Scan for the cell matching the given text and deliver its [x, y] coordinate at center. 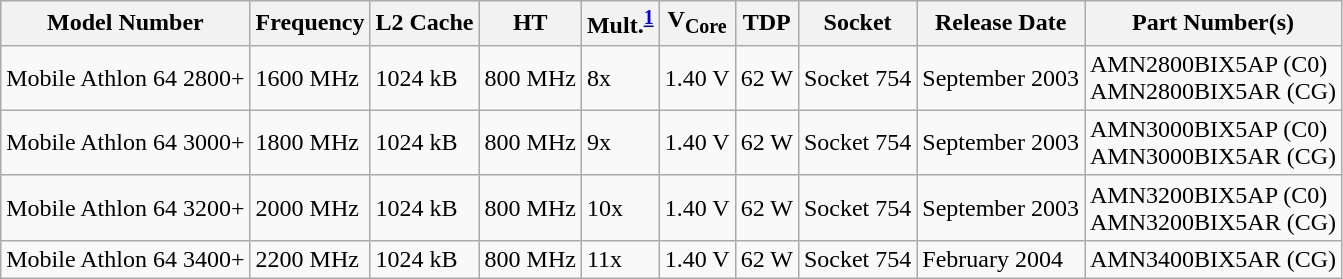
2200 MHz [310, 259]
AMN3000BIX5AP (C0)AMN3000BIX5AR (CG) [1212, 142]
Mobile Athlon 64 2800+ [126, 78]
1600 MHz [310, 78]
AMN3400BIX5AR (CG) [1212, 259]
Socket [857, 24]
VCore [697, 24]
8x [620, 78]
11x [620, 259]
HT [530, 24]
2000 MHz [310, 208]
1800 MHz [310, 142]
February 2004 [1001, 259]
AMN3200BIX5AP (C0)AMN3200BIX5AR (CG) [1212, 208]
L2 Cache [424, 24]
Mobile Athlon 64 3200+ [126, 208]
Frequency [310, 24]
Mobile Athlon 64 3000+ [126, 142]
TDP [766, 24]
Release Date [1001, 24]
9x [620, 142]
10x [620, 208]
Part Number(s) [1212, 24]
AMN2800BIX5AP (C0)AMN2800BIX5AR (CG) [1212, 78]
Mult.1 [620, 24]
Mobile Athlon 64 3400+ [126, 259]
Model Number [126, 24]
